Output the [x, y] coordinate of the center of the cell containing the given text.  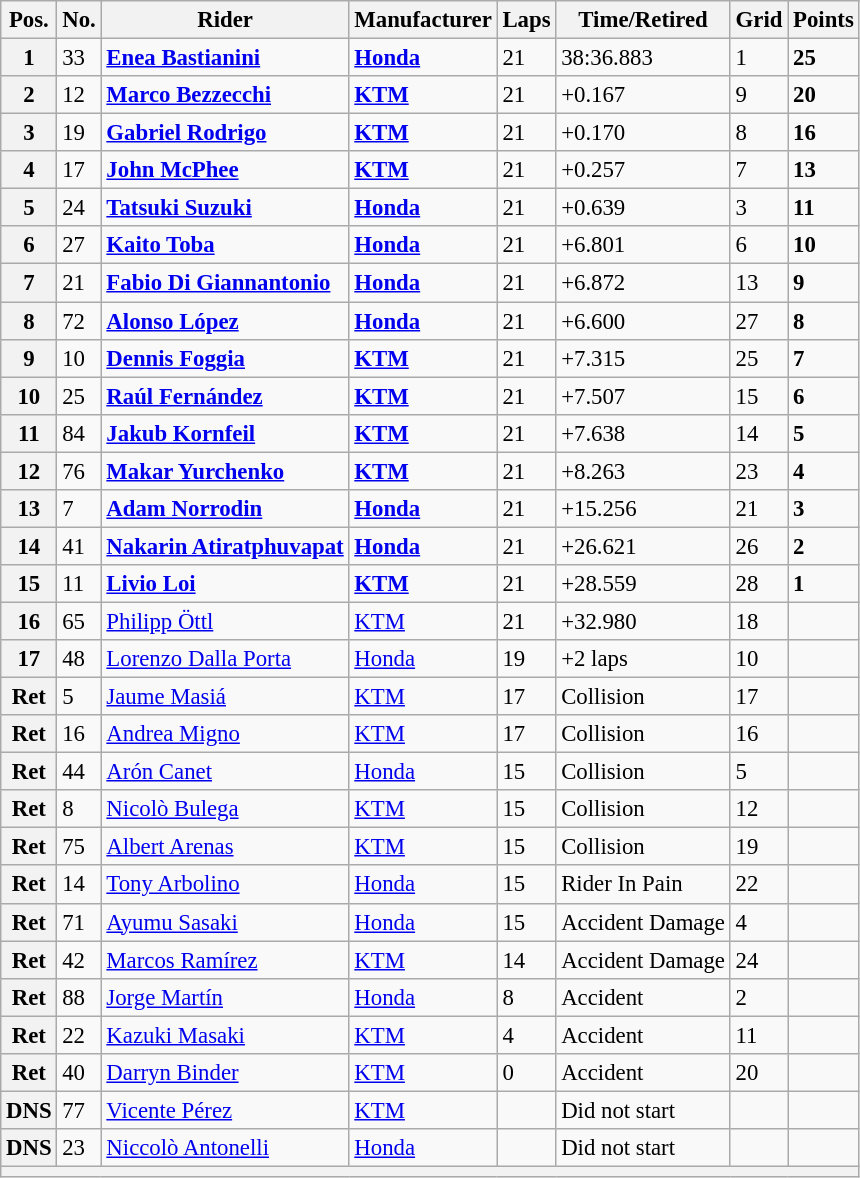
75 [79, 847]
+6.872 [643, 283]
Kaito Toba [225, 245]
+6.801 [643, 245]
Marcos Ramírez [225, 960]
+26.621 [643, 546]
71 [79, 922]
+32.980 [643, 621]
65 [79, 621]
Pos. [29, 20]
Darryn Binder [225, 1073]
84 [79, 433]
Nicolò Bulega [225, 809]
Dennis Foggia [225, 358]
48 [79, 659]
0 [526, 1073]
Kazuki Masaki [225, 1035]
+8.263 [643, 471]
+7.507 [643, 396]
Andrea Migno [225, 734]
Points [824, 20]
Laps [526, 20]
Grid [758, 20]
+0.639 [643, 208]
+15.256 [643, 509]
41 [79, 546]
42 [79, 960]
76 [79, 471]
Jorge Martín [225, 997]
+0.170 [643, 133]
Enea Bastianini [225, 58]
Makar Yurchenko [225, 471]
44 [79, 772]
Tony Arbolino [225, 885]
+0.257 [643, 170]
Ayumu Sasaki [225, 922]
Philipp Öttl [225, 621]
Niccolò Antonelli [225, 1148]
Gabriel Rodrigo [225, 133]
Alonso López [225, 321]
Albert Arenas [225, 847]
+6.600 [643, 321]
Fabio Di Giannantonio [225, 283]
Tatsuki Suzuki [225, 208]
38:36.883 [643, 58]
Rider [225, 20]
Livio Loi [225, 584]
+2 laps [643, 659]
Lorenzo Dalla Porta [225, 659]
Nakarin Atiratphuvapat [225, 546]
Jaume Masiá [225, 697]
John McPhee [225, 170]
Rider In Pain [643, 885]
77 [79, 1110]
40 [79, 1073]
28 [758, 584]
26 [758, 546]
Marco Bezzecchi [225, 95]
No. [79, 20]
+7.315 [643, 358]
Adam Norrodin [225, 509]
Manufacturer [423, 20]
+0.167 [643, 95]
Jakub Kornfeil [225, 433]
+7.638 [643, 433]
Time/Retired [643, 20]
18 [758, 621]
88 [79, 997]
33 [79, 58]
+28.559 [643, 584]
Arón Canet [225, 772]
72 [79, 321]
Vicente Pérez [225, 1110]
Raúl Fernández [225, 396]
